Locate the cell with the specified text and output its [x, y] center coordinate. 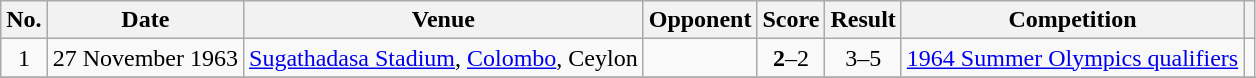
1964 Summer Olympics qualifiers [1072, 58]
Result [863, 20]
Sugathadasa Stadium, Colombo, Ceylon [444, 58]
Competition [1072, 20]
2–2 [791, 58]
1 [24, 58]
Venue [444, 20]
Date [145, 20]
3–5 [863, 58]
Score [791, 20]
No. [24, 20]
27 November 1963 [145, 58]
Opponent [700, 20]
